Return the [X, Y] coordinate for the center point of the cell that contains the specified text.  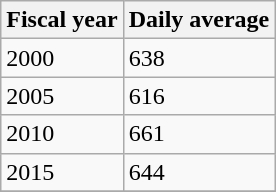
2000 [62, 58]
2005 [62, 96]
Fiscal year [62, 20]
661 [199, 134]
616 [199, 96]
Daily average [199, 20]
2010 [62, 134]
2015 [62, 172]
644 [199, 172]
638 [199, 58]
